Detect which cell encompasses the target text, then output its [X, Y] center coordinate. 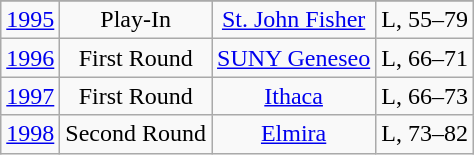
L, 66–73 [425, 96]
1995 [30, 20]
Play-In [136, 20]
1996 [30, 58]
Elmira [294, 134]
L, 55–79 [425, 20]
L, 73–82 [425, 134]
Second Round [136, 134]
Ithaca [294, 96]
SUNY Geneseo [294, 58]
1998 [30, 134]
St. John Fisher [294, 20]
1997 [30, 96]
L, 66–71 [425, 58]
